Determine the [X, Y] coordinate at the center of the cell enclosing the given text.  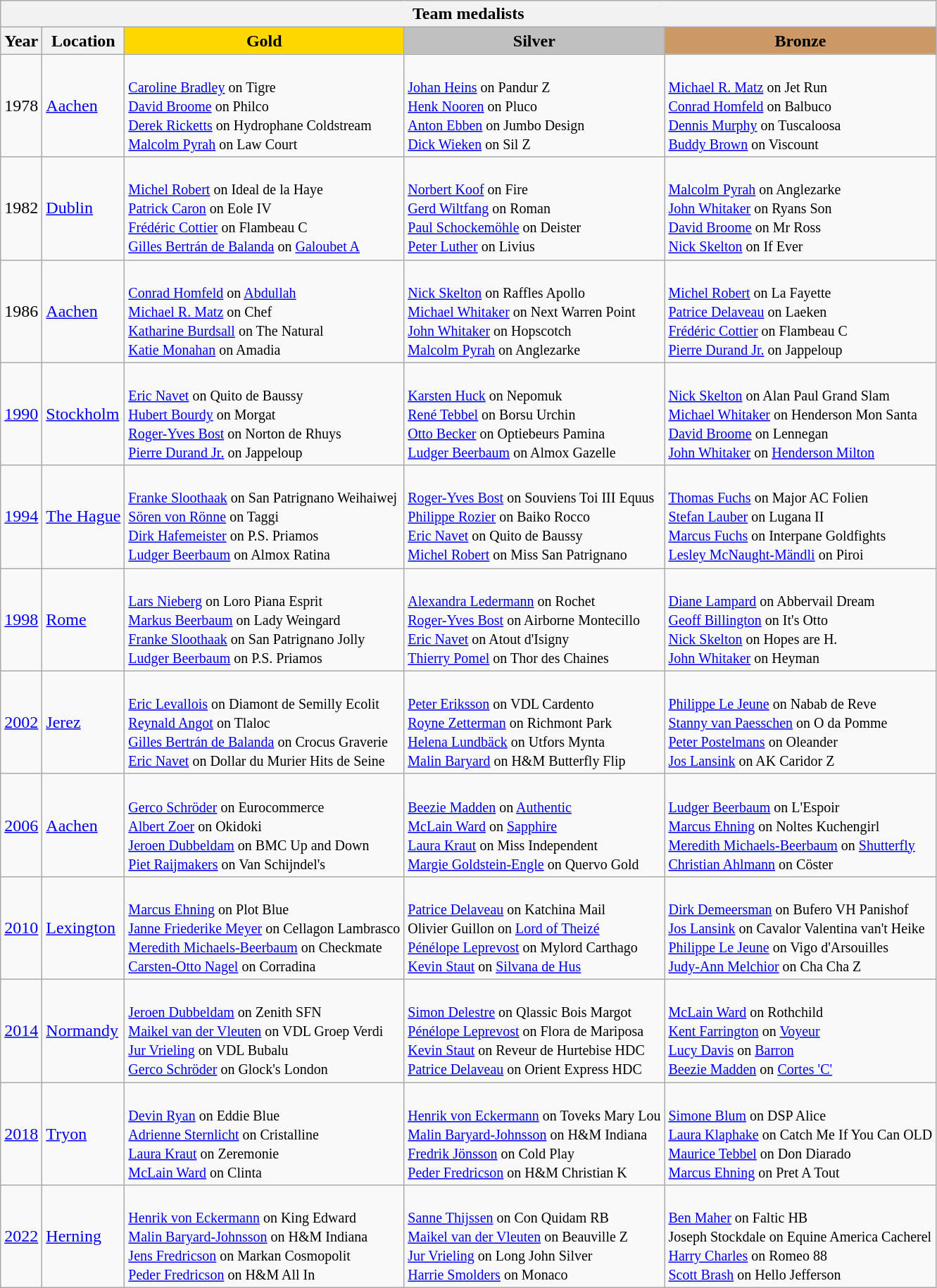
Michel Robert on Ideal de la HayePatrick Caron on Eole IVFrédéric Cottier on Flambeau CGilles Bertrán de Balanda on Galoubet A [265, 208]
Henrik von Eckermann on King EdwardMalin Baryard-Johnsson on H&M IndianaJens Fredricson on Markan CosmopolitPeder Fredricson on H&M All In [265, 1237]
Franke Sloothaak on San Patrignano WeihaiwejSören von Rönne on TaggiDirk Hafemeister on P.S. PriamosLudger Beerbaum on Almox Ratina [265, 517]
1982 [21, 208]
Devin Ryan on Eddie BlueAdrienne Sternlicht on CristallineLaura Kraut on ZeremonieMcLain Ward on Clinta [265, 1134]
1990 [21, 414]
Year [21, 41]
Michel Robert on La FayettePatrice Delaveau on LaekenFrédéric Cottier on Flambeau CPierre Durand Jr. on Jappeloup [800, 311]
2018 [21, 1134]
Dublin [83, 208]
Nick Skelton on Alan Paul Grand SlamMichael Whitaker on Henderson Mon SantaDavid Broome on LenneganJohn Whitaker on Henderson Milton [800, 414]
1978 [21, 106]
Alexandra Ledermann on RochetRoger-Yves Bost on Airborne MontecilloEric Navet on Atout d'IsignyThierry Pomel on Thor des Chaines [534, 619]
Norbert Koof on FireGerd Wiltfang on RomanPaul Schockemöhle on DeisterPeter Luther on Livius [534, 208]
Beezie Madden on AuthenticMcLain Ward on SapphireLaura Kraut on Miss IndependentMargie Goldstein-Engle on Quervo Gold [534, 825]
2014 [21, 1030]
Gold [265, 41]
Thomas Fuchs on Major AC FolienStefan Lauber on Lugana IIMarcus Fuchs on Interpane GoldfightsLesley McNaught-Mändli on Piroi [800, 517]
Location [83, 41]
Gerco Schröder on EurocommerceAlbert Zoer on OkidokiJeroen Dubbeldam on BMC Up and DownPiet Raijmakers on Van Schijndel's [265, 825]
Diane Lampard on Abbervail DreamGeoff Billington on It's OttoNick Skelton on Hopes are H.John Whitaker on Heyman [800, 619]
Lexington [83, 928]
Ben Maher on Faltic HBJoseph Stockdale on Equine America CacherelHarry Charles on Romeo 88Scott Brash on Hello Jefferson [800, 1237]
Jeroen Dubbeldam on Zenith SFNMaikel van der Vleuten on VDL Groep VerdiJur Vrieling on VDL BubaluGerco Schröder on Glock's London [265, 1030]
Jerez [83, 722]
Bronze [800, 41]
Henrik von Eckermann on Toveks Mary LouMalin Baryard-Johnsson on H&M IndianaFredrik Jönsson on Cold PlayPeder Fredricson on H&M Christian K [534, 1134]
Conrad Homfeld on AbdullahMichael R. Matz on ChefKatharine Burdsall on The NaturalKatie Monahan on Amadia [265, 311]
Silver [534, 41]
Marcus Ehning on Plot BlueJanne Friederike Meyer on Cellagon LambrascoMeredith Michaels-Beerbaum on CheckmateCarsten-Otto Nagel on Corradina [265, 928]
Tryon [83, 1134]
The Hague [83, 517]
Nick Skelton on Raffles ApolloMichael Whitaker on Next Warren PointJohn Whitaker on HopscotchMalcolm Pyrah on Anglezarke [534, 311]
Michael R. Matz on Jet RunConrad Homfeld on BalbucoDennis Murphy on TuscaloosaBuddy Brown on Viscount [800, 106]
Roger-Yves Bost on Souviens Toi III EquusPhilippe Rozier on Baiko RoccoEric Navet on Quito de BaussyMichel Robert on Miss San Patrignano [534, 517]
Ludger Beerbaum on L'EspoirMarcus Ehning on Noltes KuchengirlMeredith Michaels-Beerbaum on ShutterflyChristian Ahlmann on Cöster [800, 825]
2010 [21, 928]
Eric Navet on Quito de BaussyHubert Bourdy on MorgatRoger-Yves Bost on Norton de RhuysPierre Durand Jr. on Jappeloup [265, 414]
Caroline Bradley on TigreDavid Broome on PhilcoDerek Ricketts on Hydrophane ColdstreamMalcolm Pyrah on Law Court [265, 106]
Sanne Thijssen on Con Quidam RBMaikel van der Vleuten on Beauville ZJur Vrieling on Long John SilverHarrie Smolders on Monaco [534, 1237]
2006 [21, 825]
1998 [21, 619]
McLain Ward on RothchildKent Farrington on VoyeurLucy Davis on BarronBeezie Madden on Cortes 'C' [800, 1030]
Dirk Demeersman on Bufero VH PanishofJos Lansink on Cavalor Valentina van't HeikePhilippe Le Jeune on Vigo d'ArsouillesJudy-Ann Melchior on Cha Cha Z [800, 928]
1986 [21, 311]
Simone Blum on DSP AliceLaura Klaphake on Catch Me If You Can OLDMaurice Tebbel on Don DiaradoMarcus Ehning on Pret A Tout [800, 1134]
Lars Nieberg on Loro Piana EspritMarkus Beerbaum on Lady WeingardFranke Sloothaak on San Patrignano JollyLudger Beerbaum on P.S. Priamos [265, 619]
2022 [21, 1237]
Herning [83, 1237]
Johan Heins on Pandur ZHenk Nooren on PlucoAnton Ebben on Jumbo DesignDick Wieken on Sil Z [534, 106]
Team medalists [469, 14]
2002 [21, 722]
Stockholm [83, 414]
Rome [83, 619]
Patrice Delaveau on Katchina MailOlivier Guillon on Lord of TheizéPénélope Leprevost on Mylord CarthagoKevin Staut on Silvana de Hus [534, 928]
Philippe Le Jeune on Nabab de ReveStanny van Paesschen on O da PommePeter Postelmans on OleanderJos Lansink on AK Caridor Z [800, 722]
Peter Eriksson on VDL CardentoRoyne Zetterman on Richmont ParkHelena Lundbäck on Utfors MyntaMalin Baryard on H&M Butterfly Flip [534, 722]
Malcolm Pyrah on AnglezarkeJohn Whitaker on Ryans SonDavid Broome on Mr RossNick Skelton on If Ever [800, 208]
1994 [21, 517]
Karsten Huck on NepomukRené Tebbel on Borsu UrchinOtto Becker on Optiebeurs PaminaLudger Beerbaum on Almox Gazelle [534, 414]
Normandy [83, 1030]
